Return (X, Y) of the center of cell containing provided text 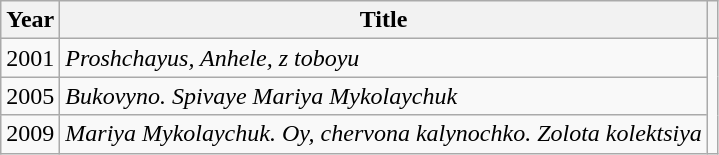
Mariya Mykolaychuk. Oy, chervona kalynochko. Zolota kolektsiya (384, 134)
2009 (30, 134)
Year (30, 20)
Title (384, 20)
Proshchayus, Anhele, z toboyu (384, 58)
Bukovyno. Spivaye Mariya Mykolaychuk (384, 96)
2005 (30, 96)
2001 (30, 58)
